Pinpoint the cell where the given text exists, returning its [X, Y] midpoint coordinate. 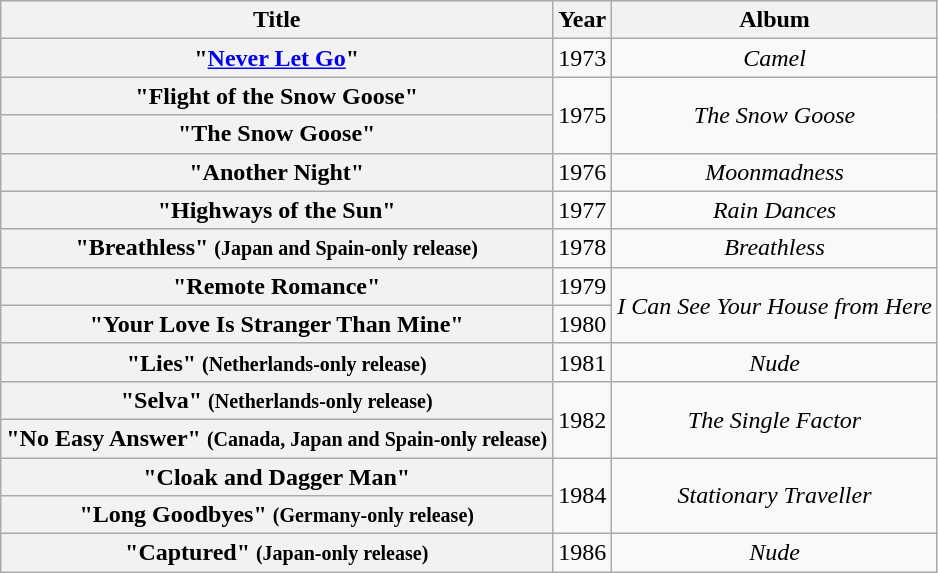
The Snow Goose [775, 115]
1986 [582, 553]
The Single Factor [775, 419]
"The Snow Goose" [277, 134]
Breathless [775, 248]
"Long Goodbyes" (Germany-only release) [277, 515]
Rain Dances [775, 210]
"Breathless" (Japan and Spain-only release) [277, 248]
"Flight of the Snow Goose" [277, 96]
"Never Let Go" [277, 58]
Camel [775, 58]
"Cloak and Dagger Man" [277, 477]
Year [582, 20]
Album [775, 20]
Stationary Traveller [775, 496]
"No Easy Answer" (Canada, Japan and Spain-only release) [277, 438]
"Highways of the Sun" [277, 210]
I Can See Your House from Here [775, 305]
1984 [582, 496]
1981 [582, 362]
1976 [582, 172]
"Another Night" [277, 172]
1979 [582, 286]
Moonmadness [775, 172]
1982 [582, 419]
1975 [582, 115]
"Remote Romance" [277, 286]
"Selva" (Netherlands-only release) [277, 400]
"Lies" (Netherlands-only release) [277, 362]
1978 [582, 248]
"Your Love Is Stranger Than Mine" [277, 324]
1977 [582, 210]
"Captured" (Japan-only release) [277, 553]
1973 [582, 58]
1980 [582, 324]
Title [277, 20]
